Scan for the cell matching the given text and deliver its [X, Y] coordinate at center. 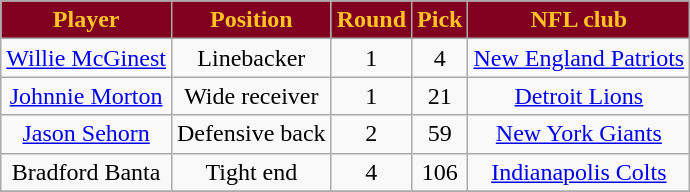
21 [440, 96]
106 [440, 172]
Pick [440, 20]
Bradford Banta [86, 172]
Wide receiver [251, 96]
New York Giants [579, 134]
2 [371, 134]
Willie McGinest [86, 58]
Jason Sehorn [86, 134]
Detroit Lions [579, 96]
Position [251, 20]
Johnnie Morton [86, 96]
New England Patriots [579, 58]
Linebacker [251, 58]
Tight end [251, 172]
NFL club [579, 20]
Indianapolis Colts [579, 172]
59 [440, 134]
Round [371, 20]
Defensive back [251, 134]
Player [86, 20]
